For the text-containing cell, return its midpoint in (x, y) coordinate format. 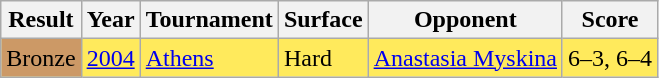
Bronze (41, 58)
Opponent (465, 20)
Score (610, 20)
Tournament (209, 20)
6–3, 6–4 (610, 58)
Athens (209, 58)
Hard (323, 58)
2004 (110, 58)
Year (110, 20)
Anastasia Myskina (465, 58)
Surface (323, 20)
Result (41, 20)
